Pinpoint the cell where the given text exists, returning its (X, Y) midpoint coordinate. 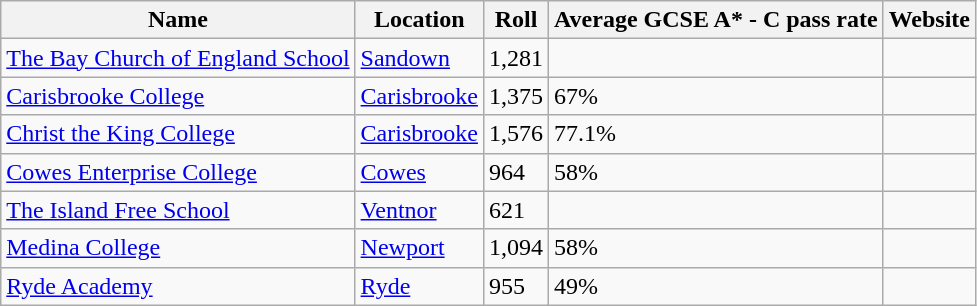
The Bay Church of England School (178, 58)
Ryde (419, 286)
The Island Free School (178, 210)
Location (419, 20)
Website (929, 20)
67% (716, 96)
77.1% (716, 134)
Newport (419, 248)
Average GCSE A* - C pass rate (716, 20)
1,281 (516, 58)
Cowes Enterprise College (178, 172)
1,576 (516, 134)
Carisbrooke College (178, 96)
955 (516, 286)
964 (516, 172)
Christ the King College (178, 134)
Sandown (419, 58)
1,094 (516, 248)
Name (178, 20)
Medina College (178, 248)
Roll (516, 20)
49% (716, 286)
1,375 (516, 96)
Ventnor (419, 210)
Cowes (419, 172)
621 (516, 210)
Ryde Academy (178, 286)
